For the text-containing cell, return its midpoint in (x, y) coordinate format. 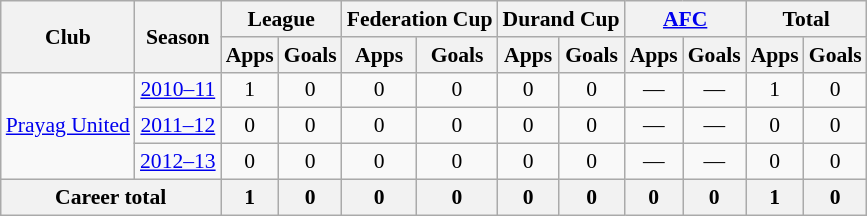
Durand Cup (562, 19)
Career total (111, 197)
Club (68, 36)
Prayag United (68, 126)
2010–11 (178, 90)
Federation Cup (420, 19)
AFC (686, 19)
2012–13 (178, 162)
Season (178, 36)
2011–12 (178, 126)
League (282, 19)
Total (806, 19)
